Find where the given text appears and provide that cell's center as [x, y] coordinate. 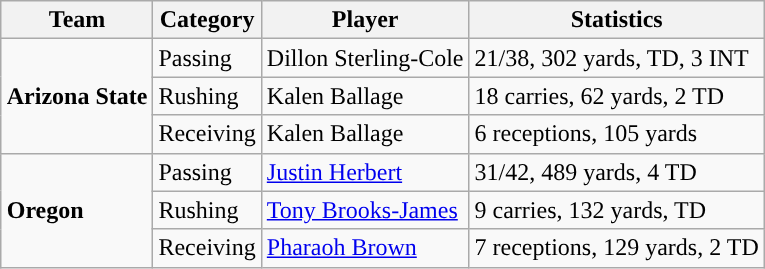
Dillon Sterling-Cole [365, 58]
9 carries, 132 yards, TD [616, 210]
6 receptions, 105 yards [616, 134]
Team [77, 20]
Category [207, 20]
31/42, 489 yards, 4 TD [616, 172]
7 receptions, 129 yards, 2 TD [616, 248]
Tony Brooks-James [365, 210]
Player [365, 20]
Arizona State [77, 96]
Pharaoh Brown [365, 248]
21/38, 302 yards, TD, 3 INT [616, 58]
18 carries, 62 yards, 2 TD [616, 96]
Statistics [616, 20]
Justin Herbert [365, 172]
Oregon [77, 210]
